Locate the cell with the specified text and output its (X, Y) center coordinate. 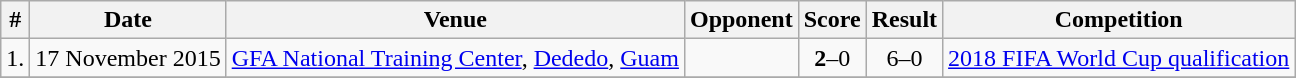
Venue (455, 20)
17 November 2015 (128, 58)
2–0 (832, 58)
6–0 (904, 58)
GFA National Training Center, Dededo, Guam (455, 58)
2018 FIFA World Cup qualification (1119, 58)
Competition (1119, 20)
1. (16, 58)
Result (904, 20)
Opponent (741, 20)
# (16, 20)
Score (832, 20)
Date (128, 20)
